Pinpoint the cell where the given text exists, returning its (X, Y) midpoint coordinate. 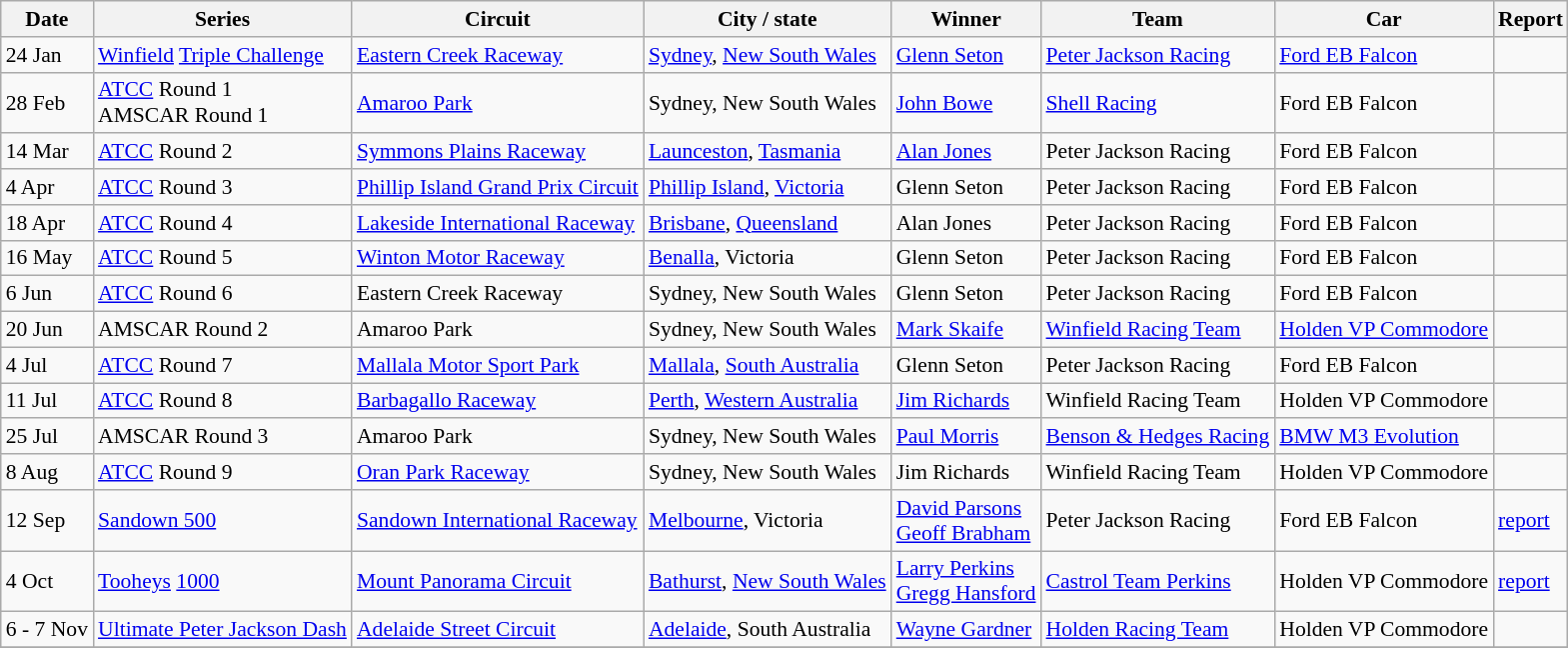
Sandown 500 (222, 520)
Bathurst, New South Wales (768, 582)
Lakeside International Raceway (498, 223)
Series (222, 19)
16 May (47, 258)
4 Apr (47, 187)
ATCC Round 7 (222, 365)
David ParsonsGeoff Brabham (966, 520)
AMSCAR Round 3 (222, 437)
Melbourne, Victoria (768, 520)
ATCC Round 1AMSCAR Round 1 (222, 102)
20 Jun (47, 330)
Benalla, Victoria (768, 258)
12 Sep (47, 520)
8 Aug (47, 472)
ATCC Round 8 (222, 401)
Phillip Island, Victoria (768, 187)
Report (1531, 19)
Team (1158, 19)
ATCC Round 5 (222, 258)
Wayne Gardner (966, 630)
Date (47, 19)
City / state (768, 19)
Car (1383, 19)
Mallala, South Australia (768, 365)
18 Apr (47, 223)
Ultimate Peter Jackson Dash (222, 630)
ATCC Round 6 (222, 294)
28 Feb (47, 102)
4 Oct (47, 582)
Mount Panorama Circuit (498, 582)
Phillip Island Grand Prix Circuit (498, 187)
Holden Racing Team (1158, 630)
Tooheys 1000 (222, 582)
Shell Racing (1158, 102)
Mallala Motor Sport Park (498, 365)
Sandown International Raceway (498, 520)
Winton Motor Raceway (498, 258)
BMW M3 Evolution (1383, 437)
11 Jul (47, 401)
Oran Park Raceway (498, 472)
Paul Morris (966, 437)
4 Jul (47, 365)
Brisbane, Queensland (768, 223)
Mark Skaife (966, 330)
AMSCAR Round 2 (222, 330)
ATCC Round 9 (222, 472)
Adelaide, South Australia (768, 630)
Perth, Western Australia (768, 401)
Larry PerkinsGregg Hansford (966, 582)
Barbagallo Raceway (498, 401)
Adelaide Street Circuit (498, 630)
14 Mar (47, 152)
Launceston, Tasmania (768, 152)
John Bowe (966, 102)
Benson & Hedges Racing (1158, 437)
6 - 7 Nov (47, 630)
Castrol Team Perkins (1158, 582)
24 Jan (47, 55)
Circuit (498, 19)
ATCC Round 2 (222, 152)
Symmons Plains Raceway (498, 152)
ATCC Round 3 (222, 187)
6 Jun (47, 294)
Winner (966, 19)
ATCC Round 4 (222, 223)
25 Jul (47, 437)
Winfield Triple Challenge (222, 55)
